Search for the cell housing the specified text and yield its (X, Y) center coordinate. 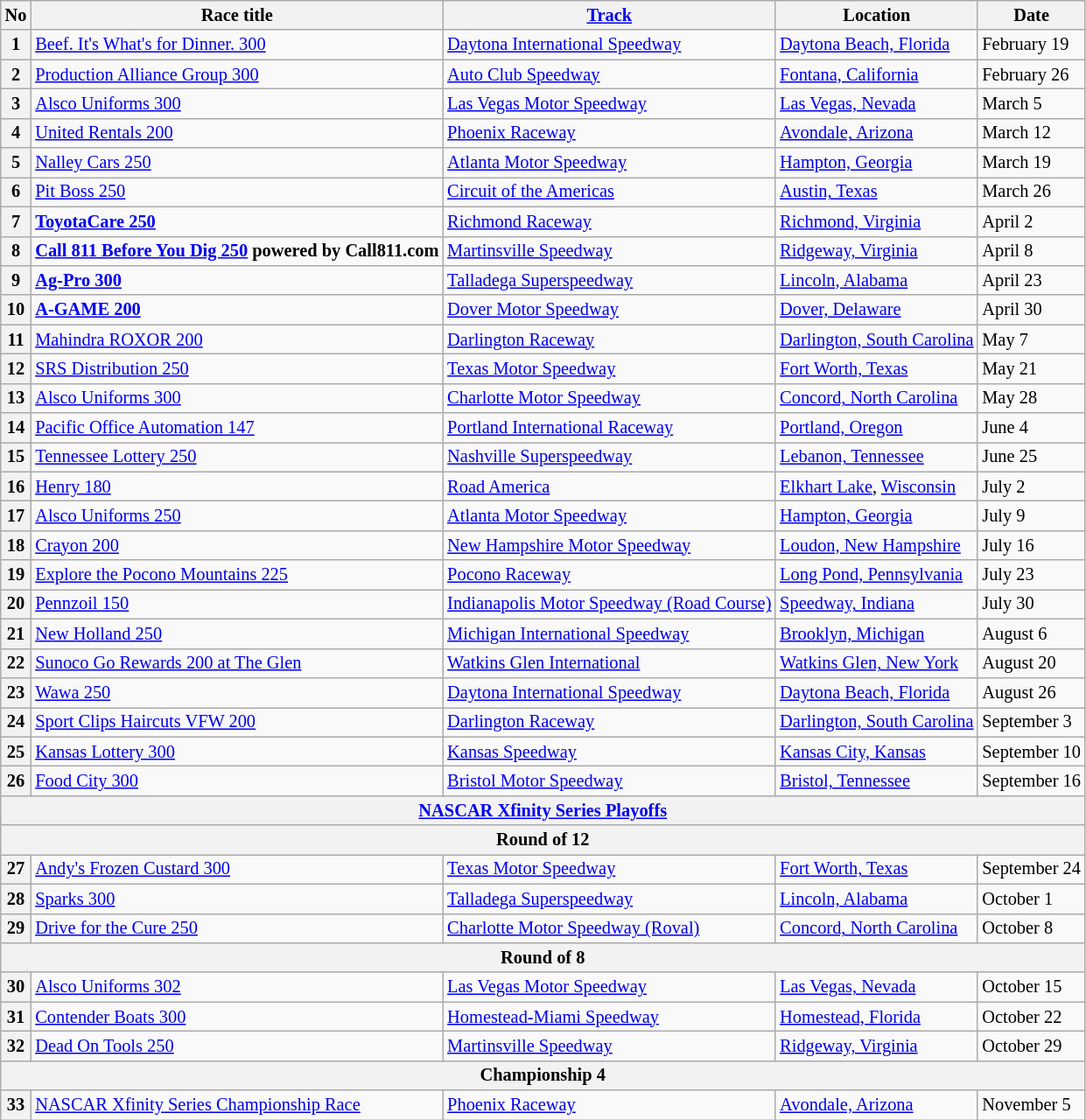
October 1 (1031, 899)
28 (16, 899)
16 (16, 486)
Production Alliance Group 300 (236, 74)
23 (16, 692)
Tennessee Lottery 250 (236, 457)
June 4 (1031, 428)
Location (877, 15)
Kansas City, Kansas (877, 752)
Track (609, 15)
Charlotte Motor Speedway (Roval) (609, 928)
13 (16, 398)
9 (16, 280)
October 29 (1031, 1046)
July 16 (1031, 545)
Sport Clips Haircuts VFW 200 (236, 722)
Wawa 250 (236, 692)
March 19 (1031, 163)
February 19 (1031, 45)
Sunoco Go Rewards 200 at The Glen (236, 663)
September 16 (1031, 780)
April 8 (1031, 251)
Michigan International Speedway (609, 633)
Pennzoil 150 (236, 604)
Auto Club Speedway (609, 74)
Brooklyn, Michigan (877, 633)
Alsco Uniforms 250 (236, 515)
Nalley Cars 250 (236, 163)
Race title (236, 15)
Indianapolis Motor Speedway (Road Course) (609, 604)
Bristol, Tennessee (877, 780)
29 (16, 928)
Contender Boats 300 (236, 1017)
Richmond Raceway (609, 221)
14 (16, 428)
July 30 (1031, 604)
Elkhart Lake, Wisconsin (877, 486)
Drive for the Cure 250 (236, 928)
20 (16, 604)
Loudon, New Hampshire (877, 545)
5 (16, 163)
Portland International Raceway (609, 428)
March 26 (1031, 192)
27 (16, 869)
6 (16, 192)
Homestead, Florida (877, 1017)
August 20 (1031, 663)
1 (16, 45)
New Holland 250 (236, 633)
Kansas Speedway (609, 752)
Watkins Glen, New York (877, 663)
NASCAR Xfinity Series Playoffs (543, 810)
Speedway, Indiana (877, 604)
Fontana, California (877, 74)
Round of 8 (543, 957)
Richmond, Virginia (877, 221)
Pacific Office Automation 147 (236, 428)
September 24 (1031, 869)
July 23 (1031, 575)
Dover Motor Speedway (609, 310)
SRS Distribution 250 (236, 368)
Andy's Frozen Custard 300 (236, 869)
31 (16, 1017)
Beef. It's What's for Dinner. 300 (236, 45)
May 7 (1031, 339)
Kansas Lottery 300 (236, 752)
United Rentals 200 (236, 133)
April 2 (1031, 221)
17 (16, 515)
Lebanon, Tennessee (877, 457)
33 (16, 1105)
Charlotte Motor Speedway (609, 398)
Call 811 Before You Dig 250 powered by Call811.com (236, 251)
21 (16, 633)
Portland, Oregon (877, 428)
Road America (609, 486)
Austin, Texas (877, 192)
No (16, 15)
Watkins Glen International (609, 663)
New Hampshire Motor Speedway (609, 545)
October 15 (1031, 987)
2 (16, 74)
7 (16, 221)
February 26 (1031, 74)
25 (16, 752)
26 (16, 780)
Henry 180 (236, 486)
Sparks 300 (236, 899)
Explore the Pocono Mountains 225 (236, 575)
ToyotaCare 250 (236, 221)
March 12 (1031, 133)
24 (16, 722)
August 6 (1031, 633)
Nashville Superspeedway (609, 457)
Dover, Delaware (877, 310)
May 28 (1031, 398)
Pocono Raceway (609, 575)
Ag-Pro 300 (236, 280)
Bristol Motor Speedway (609, 780)
Homestead-Miami Speedway (609, 1017)
3 (16, 103)
March 5 (1031, 103)
Dead On Tools 250 (236, 1046)
Pit Boss 250 (236, 192)
Championship 4 (543, 1075)
July 2 (1031, 486)
18 (16, 545)
8 (16, 251)
May 21 (1031, 368)
12 (16, 368)
Mahindra ROXOR 200 (236, 339)
15 (16, 457)
Date (1031, 15)
4 (16, 133)
30 (16, 987)
April 30 (1031, 310)
11 (16, 339)
Long Pond, Pennsylvania (877, 575)
10 (16, 310)
April 23 (1031, 280)
August 26 (1031, 692)
July 9 (1031, 515)
A-GAME 200 (236, 310)
NASCAR Xfinity Series Championship Race (236, 1105)
19 (16, 575)
September 10 (1031, 752)
Crayon 200 (236, 545)
October 22 (1031, 1017)
June 25 (1031, 457)
November 5 (1031, 1105)
October 8 (1031, 928)
September 3 (1031, 722)
Food City 300 (236, 780)
Alsco Uniforms 302 (236, 987)
Round of 12 (543, 840)
22 (16, 663)
32 (16, 1046)
Circuit of the Americas (609, 192)
